Return the [x, y] coordinate for the center point of the cell that contains the specified text.  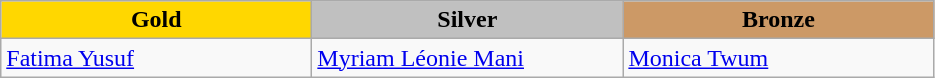
Silver [468, 20]
Fatima Yusuf [156, 58]
Gold [156, 20]
Bronze [778, 20]
Monica Twum [778, 58]
Myriam Léonie Mani [468, 58]
